Return the (x, y) coordinate for the center point of the cell that contains the specified text.  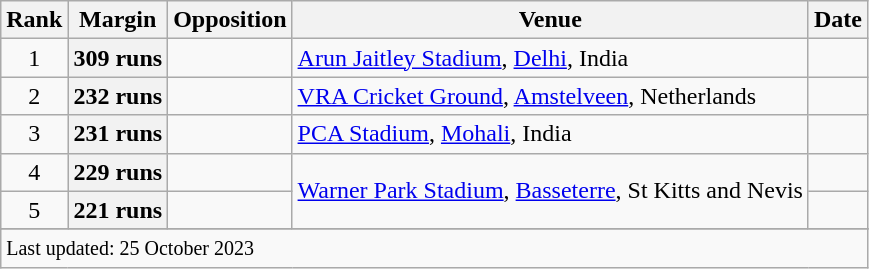
Arun Jaitley Stadium, Delhi, India (550, 58)
229 runs (118, 172)
221 runs (118, 210)
Last updated: 25 October 2023 (434, 248)
231 runs (118, 134)
3 (34, 134)
VRA Cricket Ground, Amstelveen, Netherlands (550, 96)
309 runs (118, 58)
Date (838, 20)
Venue (550, 20)
5 (34, 210)
1 (34, 58)
232 runs (118, 96)
4 (34, 172)
Opposition (230, 20)
Margin (118, 20)
2 (34, 96)
PCA Stadium, Mohali, India (550, 134)
Warner Park Stadium, Basseterre, St Kitts and Nevis (550, 191)
Rank (34, 20)
